From the cell containing the given text, extract its center point as (X, Y) coordinate. 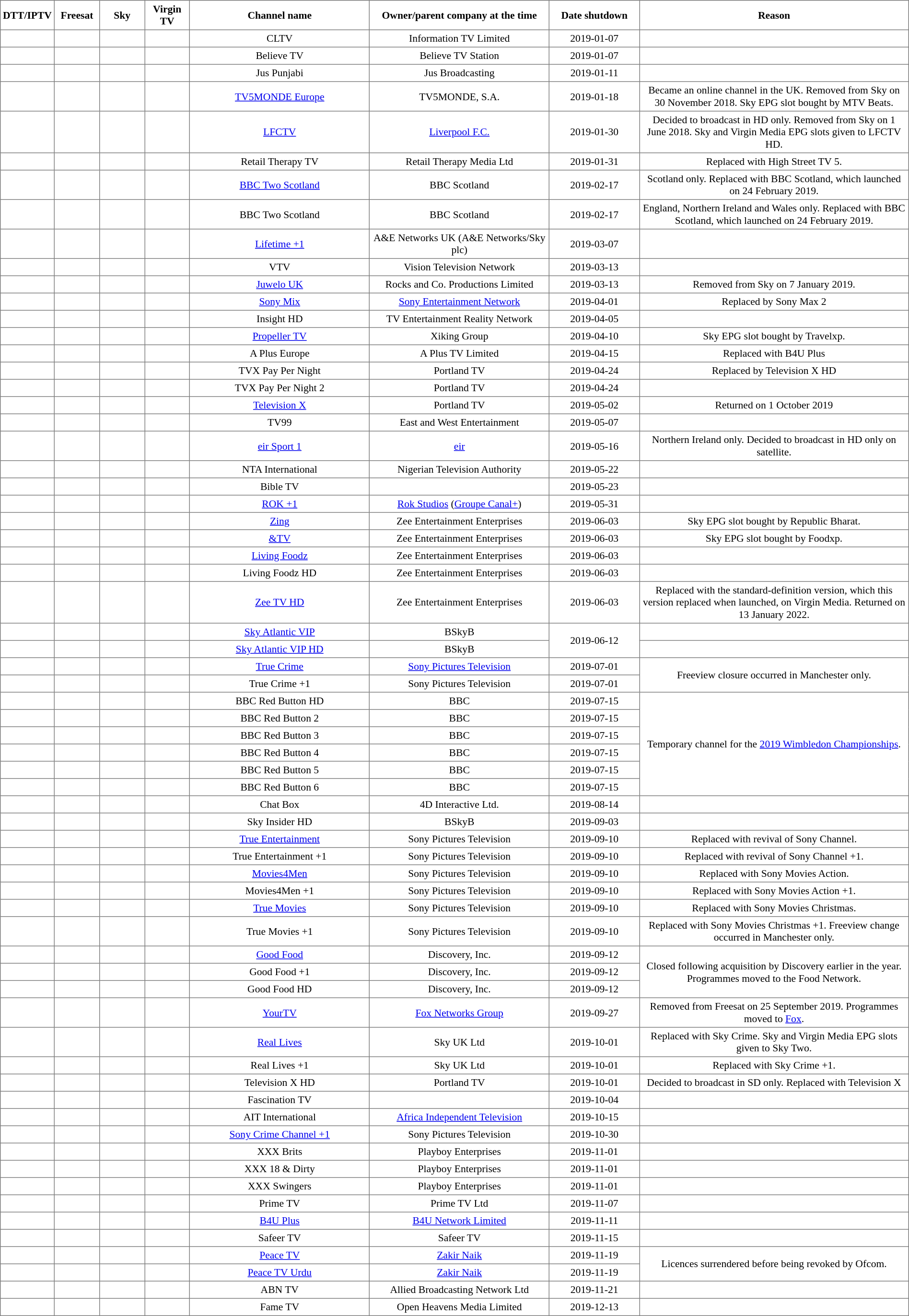
2019-05-31 (594, 504)
Good Food (280, 955)
Replaced with the standard-definition version, which this version replaced when launched, on Virgin Media. Returned on 13 January 2022. (774, 602)
2019-05-16 (594, 446)
Licences surrendered before being revoked by Ofcom. (774, 1264)
Sony Entertainment Network (459, 302)
B4U Network Limited (459, 1221)
Chat Box (280, 804)
Became an online channel in the UK. Removed from Sky on 30 November 2018. Sky EPG slot bought by MTV Beats. (774, 96)
2019-09-03 (594, 822)
ABN TV (280, 1290)
Owner/parent company at the time (459, 15)
Peace TV (280, 1255)
NTA International (280, 469)
Replaced with Sony Movies Christmas +1. Freeview change occurred in Manchester only. (774, 932)
Juwelo UK (280, 284)
Open Heavens Media Limited (459, 1307)
DTT/IPTV (27, 15)
2019-10-30 (594, 1134)
Jus Punjabi (280, 73)
Scotland only. Replaced with BBC Scotland, which launched on 24 February 2019. (774, 185)
YourTV (280, 1013)
2019-10-15 (594, 1117)
BBC Red Button 2 (280, 718)
Removed from Sky on 7 January 2019. (774, 284)
Replaced with revival of Sony Channel +1. (774, 856)
Fascination TV (280, 1100)
2019-11-15 (594, 1238)
2019-09-27 (594, 1013)
2019-04-10 (594, 336)
Television X (280, 405)
Living Foodz HD (280, 573)
Sky Atlantic VIP (280, 632)
TV5MONDE Europe (280, 96)
Peace TV Urdu (280, 1272)
Africa Independent Television (459, 1117)
2019-01-11 (594, 73)
Freesat (77, 15)
Xiking Group (459, 336)
2019-11-11 (594, 1221)
2019-12-13 (594, 1307)
Virgin TV (167, 15)
Prime TV Ltd (459, 1203)
True Entertainment (280, 839)
Television X HD (280, 1083)
Sky EPG slot bought by Travelxp. (774, 336)
Information TV Limited (459, 38)
Replaced with Sony Movies Action. (774, 873)
4D Interactive Ltd. (459, 804)
Movies4Men +1 (280, 891)
Sky (122, 15)
2019-04-05 (594, 319)
Prime TV (280, 1203)
Sony Crime Channel +1 (280, 1134)
Replaced by Television X HD (774, 371)
2019-10-04 (594, 1100)
2019-01-30 (594, 132)
TV5MONDE, S.A. (459, 96)
Allied Broadcasting Network Ltd (459, 1290)
TV99 (280, 422)
2019-01-18 (594, 96)
eir (459, 446)
Replaced with B4U Plus (774, 353)
Bible TV (280, 487)
Replaced by Sony Max 2 (774, 302)
True Movies (280, 908)
Replaced with Sky Crime. Sky and Virgin Media EPG slots given to Sky Two. (774, 1042)
A&E Networks UK (A&E Networks/Sky plc) (459, 244)
Zing (280, 521)
Returned on 1 October 2019 (774, 405)
Sky EPG slot bought by Foodxp. (774, 538)
2019-04-01 (594, 302)
Lifetime +1 (280, 244)
ROK +1 (280, 504)
BBC Red Button 5 (280, 770)
Sky Insider HD (280, 822)
Sky Atlantic VIP HD (280, 649)
2019-11-07 (594, 1203)
eir Sport 1 (280, 446)
BBC Red Button 3 (280, 735)
Fame TV (280, 1307)
Temporary channel for the 2019 Wimbledon Championships. (774, 744)
BBC Red Button HD (280, 701)
Replaced with High Street TV 5. (774, 162)
True Crime (280, 666)
True Crime +1 (280, 684)
2019-05-07 (594, 422)
Closed following acquisition by Discovery earlier in the year. Programmes moved to the Food Network. (774, 972)
Vision Television Network (459, 267)
Movies4Men (280, 873)
&TV (280, 538)
Retail Therapy TV (280, 162)
Rocks and Co. Productions Limited (459, 284)
AIT International (280, 1117)
Removed from Freesat on 25 September 2019. Programmes moved to Fox. (774, 1013)
Propeller TV (280, 336)
Fox Networks Group (459, 1013)
VTV (280, 267)
East and West Entertainment (459, 422)
Decided to broadcast in SD only. Replaced with Television X (774, 1083)
Replaced with revival of Sony Channel. (774, 839)
Replaced with Sony Movies Christmas. (774, 908)
Real Lives (280, 1042)
Nigerian Television Authority (459, 469)
2019-05-22 (594, 469)
2019-03-07 (594, 244)
True Movies +1 (280, 932)
XXX 18 & Dirty (280, 1169)
Jus Broadcasting (459, 73)
Reason (774, 15)
2019-04-15 (594, 353)
2019-11-21 (594, 1290)
Liverpool F.C. (459, 132)
BBC Red Button 6 (280, 787)
Sky EPG slot bought by Republic Bharat. (774, 521)
XXX Brits (280, 1152)
Replaced with Sky Crime +1. (774, 1065)
Northern Ireland only. Decided to broadcast in HD only on satellite. (774, 446)
LFCTV (280, 132)
A Plus Europe (280, 353)
XXX Swingers (280, 1186)
2019-01-31 (594, 162)
Good Food HD (280, 989)
2019-05-23 (594, 487)
Insight HD (280, 319)
Sony Mix (280, 302)
Living Foodz (280, 556)
Zee TV HD (280, 602)
2019-05-02 (594, 405)
2019-06-12 (594, 641)
TVX Pay Per Night (280, 371)
B4U Plus (280, 1221)
Rok Studios (Groupe Canal+) (459, 504)
Channel name (280, 15)
Decided to broadcast in HD only. Removed from Sky on 1 June 2018. Sky and Virgin Media EPG slots given to LFCTV HD. (774, 132)
England, Northern Ireland and Wales only. Replaced with BBC Scotland, which launched on 24 February 2019. (774, 214)
Believe TV (280, 56)
Freeview closure occurred in Manchester only. (774, 675)
CLTV (280, 38)
A Plus TV Limited (459, 353)
True Entertainment +1 (280, 856)
Believe TV Station (459, 56)
Real Lives +1 (280, 1065)
2019-08-14 (594, 804)
Retail Therapy Media Ltd (459, 162)
Date shutdown (594, 15)
TV Entertainment Reality Network (459, 319)
Replaced with Sony Movies Action +1. (774, 891)
Good Food +1 (280, 972)
TVX Pay Per Night 2 (280, 388)
BBC Red Button 4 (280, 753)
